For the text-containing cell, return its midpoint in [X, Y] coordinate format. 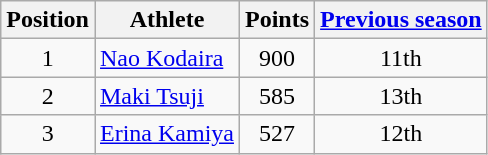
11th [402, 58]
3 [48, 134]
585 [278, 96]
1 [48, 58]
Position [48, 20]
Erina Kamiya [166, 134]
900 [278, 58]
Maki Tsuji [166, 96]
527 [278, 134]
13th [402, 96]
12th [402, 134]
Previous season [402, 20]
Athlete [166, 20]
2 [48, 96]
Points [278, 20]
Nao Kodaira [166, 58]
